Determine the [X, Y] coordinate at the center of the cell enclosing the given text.  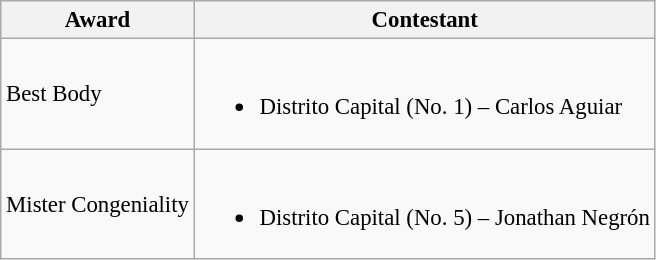
Award [98, 20]
Distrito Capital (No. 1) – Carlos Aguiar [424, 94]
Distrito Capital (No. 5) – Jonathan Negrón [424, 204]
Contestant [424, 20]
Best Body [98, 94]
Mister Congeniality [98, 204]
